Detect which cell encompasses the target text, then output its [X, Y] center coordinate. 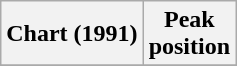
Chart (1991) [72, 34]
Peakposition [189, 34]
